Identify which cell holds the provided text, then report its [x, y] central coordinate. 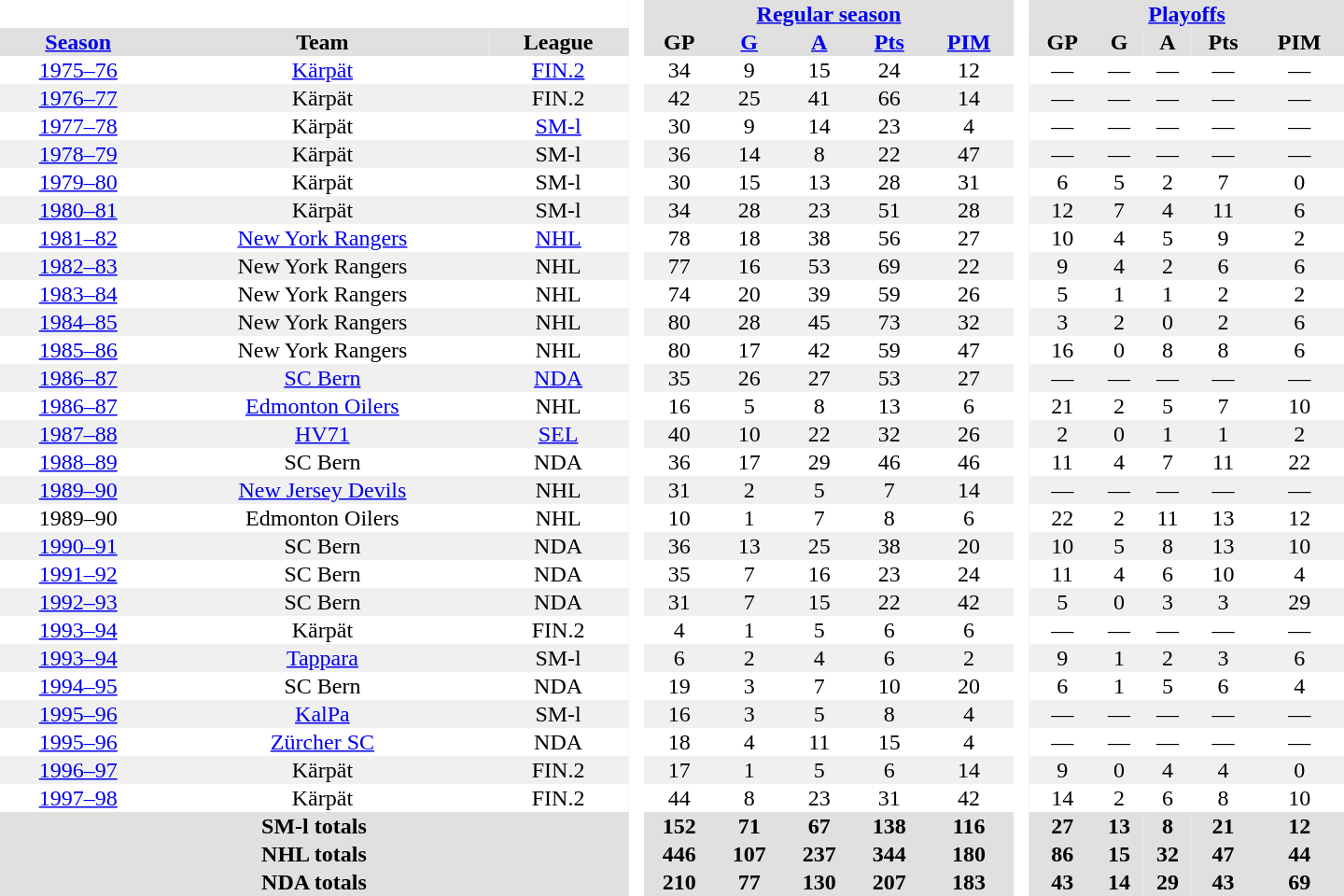
19 [679, 686]
86 [1062, 854]
183 [969, 882]
KalPa [322, 714]
1990–91 [78, 546]
39 [819, 294]
41 [819, 98]
1991–92 [78, 574]
138 [889, 826]
74 [679, 294]
League [558, 42]
1975–76 [78, 70]
New Jersey Devils [322, 490]
1977–78 [78, 126]
1996–97 [78, 770]
107 [749, 854]
1979–80 [78, 182]
1983–84 [78, 294]
NHL totals [314, 854]
40 [679, 434]
237 [819, 854]
Tappara [322, 658]
152 [679, 826]
1994–95 [78, 686]
210 [679, 882]
1987–88 [78, 434]
1988–89 [78, 462]
1984–85 [78, 322]
1997–98 [78, 798]
HV71 [322, 434]
SEL [558, 434]
116 [969, 826]
73 [889, 322]
1985–86 [78, 350]
207 [889, 882]
1980–81 [78, 210]
180 [969, 854]
51 [889, 210]
Playoffs [1187, 14]
130 [819, 882]
Season [78, 42]
344 [889, 854]
Regular season [829, 14]
Team [322, 42]
67 [819, 826]
1978–79 [78, 154]
1992–93 [78, 602]
Zürcher SC [322, 742]
1981–82 [78, 238]
1982–83 [78, 266]
NDA totals [314, 882]
66 [889, 98]
78 [679, 238]
SM-l totals [314, 826]
446 [679, 854]
56 [889, 238]
1976–77 [78, 98]
71 [749, 826]
45 [819, 322]
